Return the (X, Y) coordinate for the center point of the cell that contains the specified text.  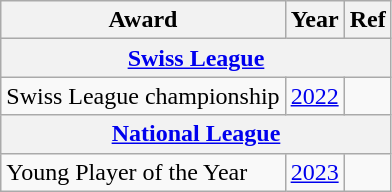
2022 (314, 96)
Young Player of the Year (143, 172)
Award (143, 20)
Year (314, 20)
National League (196, 134)
Ref (368, 20)
Swiss League (196, 58)
Swiss League championship (143, 96)
2023 (314, 172)
